Pinpoint the cell where the given text exists, returning its [x, y] midpoint coordinate. 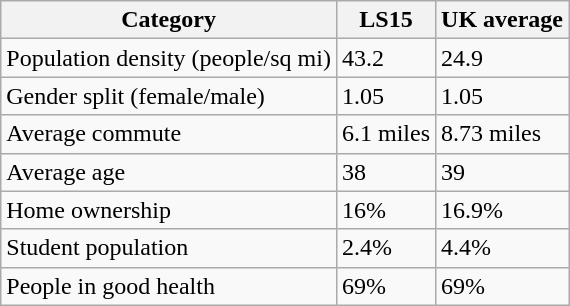
24.9 [502, 58]
38 [386, 172]
Category [169, 20]
UK average [502, 20]
Gender split (female/male) [169, 96]
People in good health [169, 286]
8.73 miles [502, 134]
6.1 miles [386, 134]
Home ownership [169, 210]
Average age [169, 172]
39 [502, 172]
Population density (people/sq mi) [169, 58]
LS15 [386, 20]
16% [386, 210]
Student population [169, 248]
Average commute [169, 134]
43.2 [386, 58]
4.4% [502, 248]
2.4% [386, 248]
16.9% [502, 210]
